Return (x, y) of the center of cell containing provided text 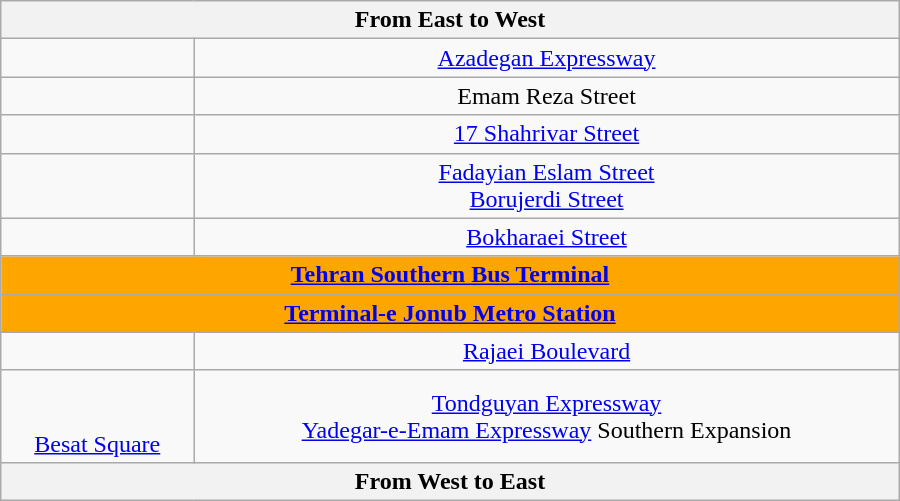
17 Shahrivar Street (546, 134)
Tondguyan Expressway Yadegar-e-Emam Expressway Southern Expansion (546, 416)
Rajaei Boulevard (546, 351)
Terminal-e Jonub Metro Station (450, 313)
Tehran Southern Bus Terminal (450, 275)
Fadayian Eslam Street Borujerdi Street (546, 186)
From East to West (450, 20)
Bokharaei Street (546, 237)
Emam Reza Street (546, 96)
Besat Square (98, 416)
From West to East (450, 481)
Azadegan Expressway (546, 58)
